From the cell containing the given text, extract its center point as (X, Y) coordinate. 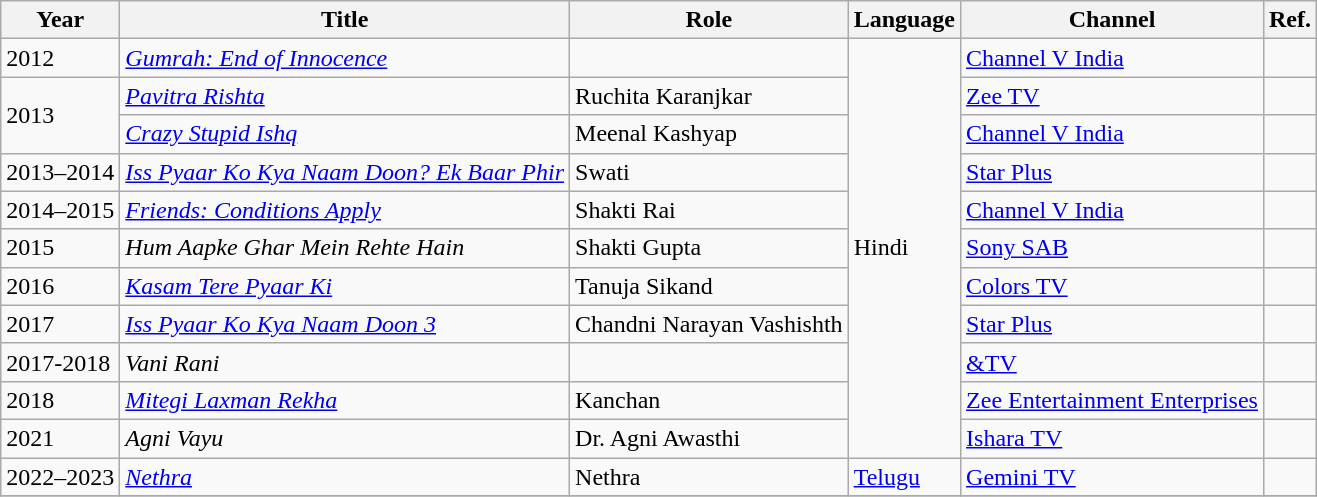
2013–2014 (60, 172)
Meenal Kashyap (710, 134)
Ishara TV (1112, 438)
2017 (60, 324)
2021 (60, 438)
Vani Rani (345, 362)
Iss Pyaar Ko Kya Naam Doon? Ek Baar Phir (345, 172)
2022–2023 (60, 477)
Title (345, 20)
Channel (1112, 20)
Gemini TV (1112, 477)
Crazy Stupid Ishq (345, 134)
Ref. (1290, 20)
Hindi (904, 248)
&TV (1112, 362)
Kasam Tere Pyaar Ki (345, 286)
Pavitra Rishta (345, 96)
Chandni Narayan Vashishth (710, 324)
Hum Aapke Ghar Mein Rehte Hain (345, 248)
Colors TV (1112, 286)
Iss Pyaar Ko Kya Naam Doon 3 (345, 324)
Sony SAB (1112, 248)
Tanuja Sikand (710, 286)
Zee Entertainment Enterprises (1112, 400)
2012 (60, 58)
Friends: Conditions Apply (345, 210)
Role (710, 20)
Telugu (904, 477)
2013 (60, 115)
Mitegi Laxman Rekha (345, 400)
Agni Vayu (345, 438)
Shakti Gupta (710, 248)
Kanchan (710, 400)
2014–2015 (60, 210)
Language (904, 20)
Shakti Rai (710, 210)
Zee TV (1112, 96)
2015 (60, 248)
Dr. Agni Awasthi (710, 438)
Swati (710, 172)
Year (60, 20)
2018 (60, 400)
Gumrah: End of Innocence (345, 58)
Ruchita Karanjkar (710, 96)
2017-2018 (60, 362)
2016 (60, 286)
